Extract the (x, y) coordinate from the center of the cell holding the provided text.  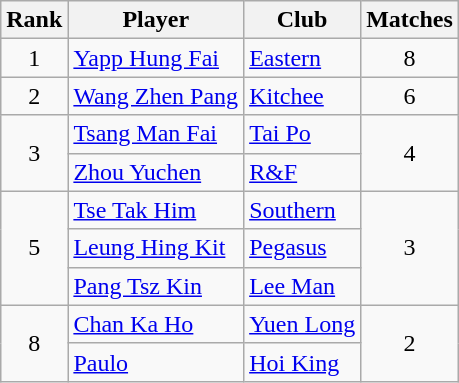
Zhou Yuchen (156, 172)
Chan Ka Ho (156, 324)
1 (34, 58)
Yapp Hung Fai (156, 58)
Player (156, 20)
Eastern (302, 58)
Tsang Man Fai (156, 134)
Matches (410, 20)
Wang Zhen Pang (156, 96)
Lee Man (302, 286)
R&F (302, 172)
Tse Tak Him (156, 210)
Yuen Long (302, 324)
Pegasus (302, 248)
6 (410, 96)
Leung Hing Kit (156, 248)
Pang Tsz Kin (156, 286)
Paulo (156, 362)
Southern (302, 210)
Club (302, 20)
Tai Po (302, 134)
Kitchee (302, 96)
Hoi King (302, 362)
4 (410, 153)
5 (34, 248)
Rank (34, 20)
